From the cell containing the given text, extract its center point as (X, Y) coordinate. 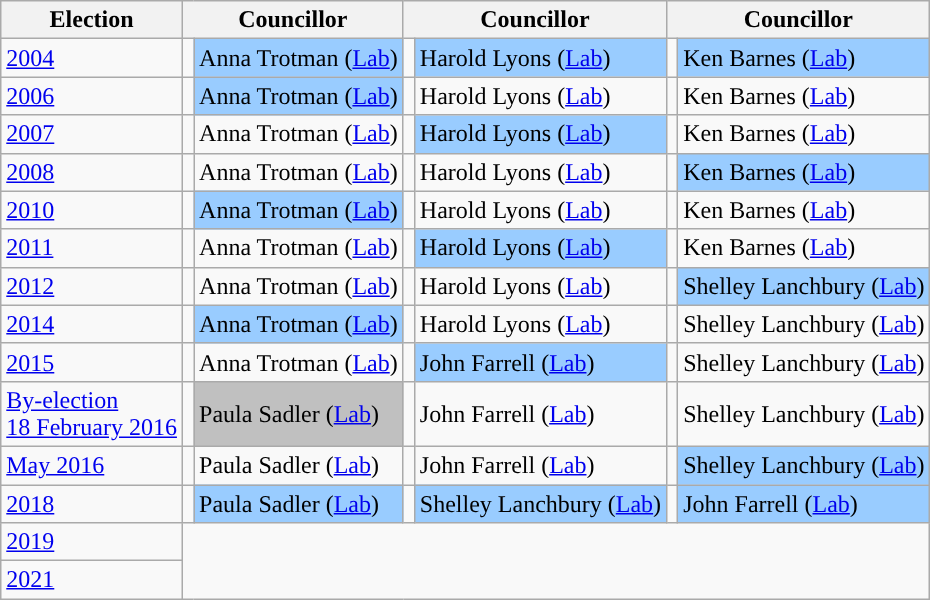
2007 (92, 134)
2015 (92, 362)
2004 (92, 58)
2011 (92, 248)
Election (92, 20)
2008 (92, 172)
2010 (92, 210)
By-election18 February 2016 (92, 414)
May 2016 (92, 465)
2012 (92, 286)
2014 (92, 324)
2019 (92, 542)
2021 (92, 580)
2006 (92, 96)
2018 (92, 503)
